Return [X, Y] of the center of cell containing provided text 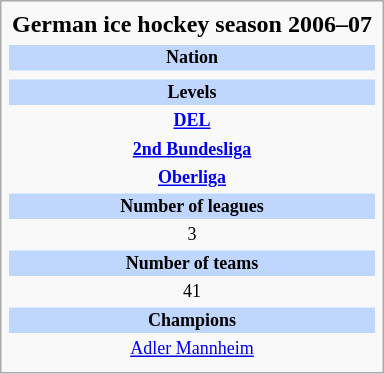
Number of teams [192, 264]
Oberliga [192, 178]
3 [192, 235]
Number of leagues [192, 207]
Adler Mannheim [192, 349]
41 [192, 292]
2nd Bundesliga [192, 150]
DEL [192, 121]
Champions [192, 321]
Nation [192, 58]
German ice hockey season 2006–07 [192, 24]
Levels [192, 93]
